Return the [x, y] coordinate for the center point of the cell that contains the specified text.  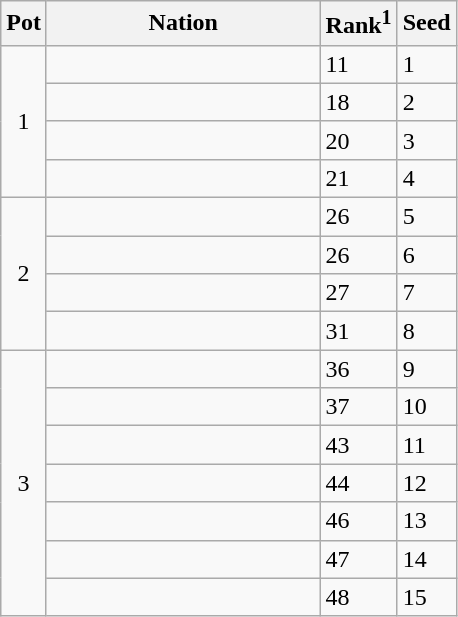
10 [426, 407]
20 [358, 140]
Seed [426, 24]
37 [358, 407]
21 [358, 178]
43 [358, 445]
5 [426, 217]
46 [358, 521]
13 [426, 521]
14 [426, 559]
9 [426, 369]
4 [426, 178]
Nation [183, 24]
8 [426, 331]
7 [426, 293]
27 [358, 293]
18 [358, 102]
Pot [24, 24]
48 [358, 597]
6 [426, 255]
12 [426, 483]
36 [358, 369]
44 [358, 483]
47 [358, 559]
15 [426, 597]
Rank1 [358, 24]
31 [358, 331]
